Capture the cell that displays the provided text and extract its [X, Y] central coordinate. 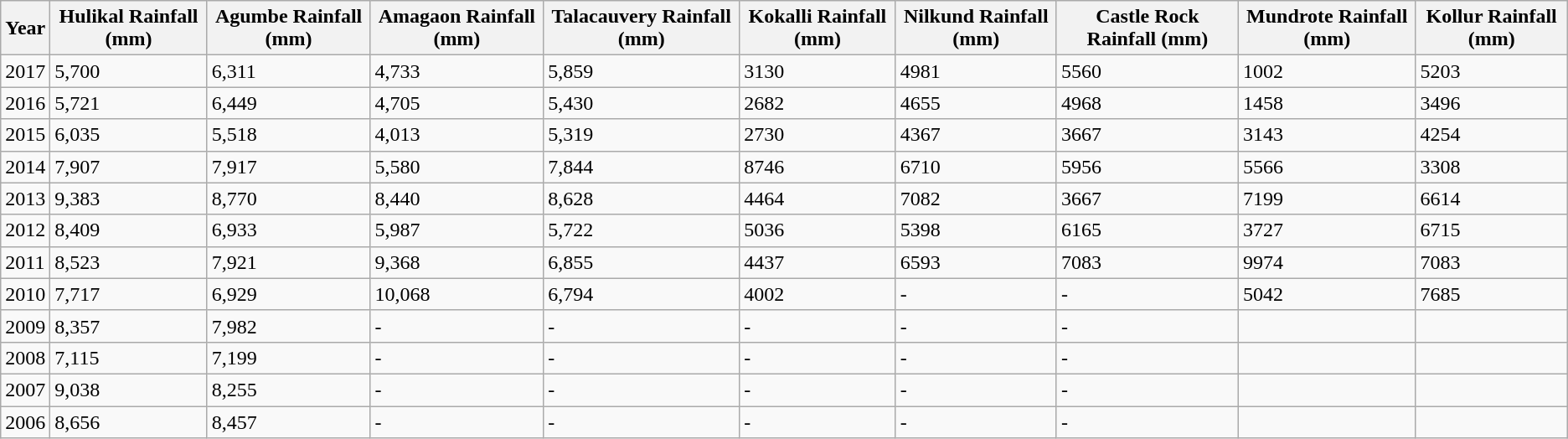
6593 [976, 262]
5560 [1148, 71]
Agumbe Rainfall (mm) [288, 28]
3727 [1327, 230]
5036 [818, 230]
10,068 [457, 294]
8,523 [129, 262]
6,855 [642, 262]
5203 [1491, 71]
9,368 [457, 262]
7,199 [288, 358]
8,628 [642, 199]
2014 [25, 167]
5,319 [642, 135]
6710 [976, 167]
2006 [25, 421]
2008 [25, 358]
2007 [25, 390]
8,656 [129, 421]
2013 [25, 199]
7,921 [288, 262]
Nilkund Rainfall (mm) [976, 28]
8,440 [457, 199]
4002 [818, 294]
2010 [25, 294]
7,982 [288, 326]
8,457 [288, 421]
5956 [1148, 167]
5,580 [457, 167]
8,409 [129, 230]
3130 [818, 71]
Kokalli Rainfall (mm) [818, 28]
3496 [1491, 103]
Castle Rock Rainfall (mm) [1148, 28]
2012 [25, 230]
9974 [1327, 262]
6165 [1148, 230]
4464 [818, 199]
4437 [818, 262]
4981 [976, 71]
8746 [818, 167]
4968 [1148, 103]
5,859 [642, 71]
4,733 [457, 71]
5,987 [457, 230]
5,518 [288, 135]
2017 [25, 71]
1458 [1327, 103]
4254 [1491, 135]
2009 [25, 326]
7,844 [642, 167]
7,907 [129, 167]
Year [25, 28]
7082 [976, 199]
5,722 [642, 230]
7685 [1491, 294]
Mundrote Rainfall (mm) [1327, 28]
3143 [1327, 135]
6715 [1491, 230]
6,311 [288, 71]
7,917 [288, 167]
5,700 [129, 71]
6,933 [288, 230]
4,013 [457, 135]
6,449 [288, 103]
6614 [1491, 199]
4367 [976, 135]
2011 [25, 262]
7199 [1327, 199]
Talacauvery Rainfall (mm) [642, 28]
6,929 [288, 294]
9,038 [129, 390]
Hulikal Rainfall (mm) [129, 28]
2682 [818, 103]
5566 [1327, 167]
7,115 [129, 358]
5,430 [642, 103]
8,255 [288, 390]
7,717 [129, 294]
2015 [25, 135]
5042 [1327, 294]
6,035 [129, 135]
Amagaon Rainfall (mm) [457, 28]
6,794 [642, 294]
2016 [25, 103]
4655 [976, 103]
8,357 [129, 326]
9,383 [129, 199]
1002 [1327, 71]
5398 [976, 230]
3308 [1491, 167]
5,721 [129, 103]
8,770 [288, 199]
Kollur Rainfall (mm) [1491, 28]
4,705 [457, 103]
2730 [818, 135]
